Return the [X, Y] coordinate for the center point of the cell that contains the specified text.  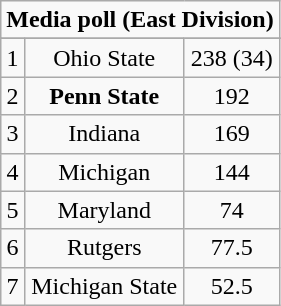
2 [12, 96]
3 [12, 134]
192 [232, 96]
Indiana [104, 134]
Ohio State [104, 58]
Media poll (East Division) [140, 20]
Maryland [104, 210]
74 [232, 210]
144 [232, 172]
4 [12, 172]
238 (34) [232, 58]
1 [12, 58]
7 [12, 286]
Michigan State [104, 286]
5 [12, 210]
77.5 [232, 248]
Rutgers [104, 248]
Penn State [104, 96]
Michigan [104, 172]
169 [232, 134]
52.5 [232, 286]
6 [12, 248]
